Determine the [X, Y] coordinate at the center of the cell enclosing the given text.  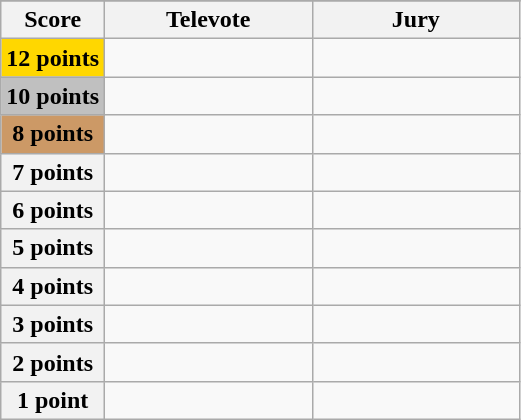
Score [53, 20]
10 points [53, 96]
4 points [53, 286]
2 points [53, 362]
7 points [53, 172]
Jury [416, 20]
Televote [209, 20]
6 points [53, 210]
1 point [53, 400]
12 points [53, 58]
5 points [53, 248]
3 points [53, 324]
8 points [53, 134]
